Return the [X, Y] coordinate for the center point of the cell that contains the specified text.  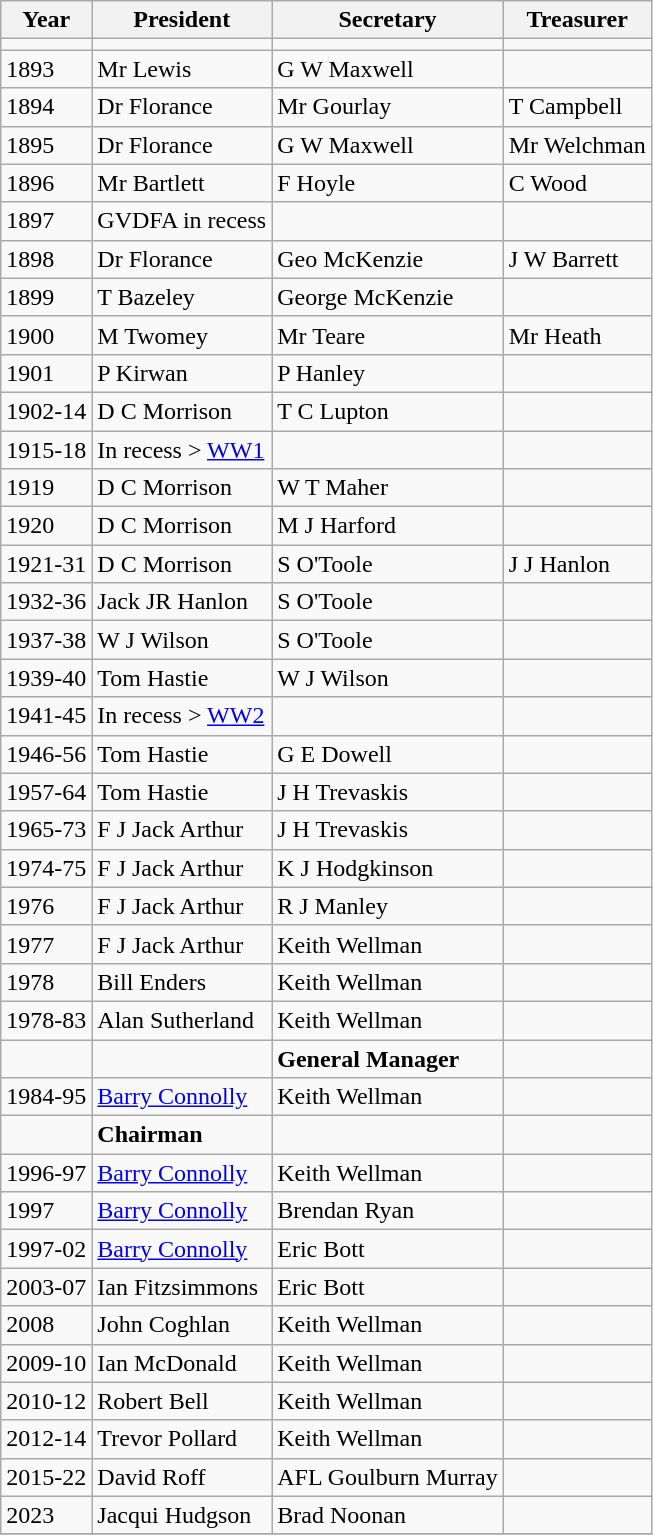
Year [46, 20]
T Bazeley [182, 297]
In recess > WW1 [182, 449]
2009-10 [46, 1363]
Mr Teare [388, 335]
Robert Bell [182, 1401]
1920 [46, 526]
G E Dowell [388, 754]
J W Barrett [577, 259]
Chairman [182, 1135]
1932-36 [46, 602]
K J Hodgkinson [388, 868]
Jack JR Hanlon [182, 602]
General Manager [388, 1059]
1898 [46, 259]
Treasurer [577, 20]
1901 [46, 373]
T Campbell [577, 107]
1997 [46, 1211]
1902-14 [46, 411]
W T Maher [388, 488]
1894 [46, 107]
Alan Sutherland [182, 1020]
Ian McDonald [182, 1363]
1957-64 [46, 792]
Ian Fitzsimmons [182, 1287]
1977 [46, 944]
Brendan Ryan [388, 1211]
1899 [46, 297]
Mr Heath [577, 335]
1997-02 [46, 1249]
Trevor Pollard [182, 1439]
1939-40 [46, 678]
1937-38 [46, 640]
M Twomey [182, 335]
1921-31 [46, 564]
1893 [46, 69]
1976 [46, 906]
AFL Goulburn Murray [388, 1477]
2015-22 [46, 1477]
2023 [46, 1515]
1895 [46, 145]
P Kirwan [182, 373]
1978 [46, 982]
2012-14 [46, 1439]
Mr Gourlay [388, 107]
J J Hanlon [577, 564]
1996-97 [46, 1173]
In recess > WW2 [182, 716]
GVDFA in recess [182, 221]
T C Lupton [388, 411]
1896 [46, 183]
F Hoyle [388, 183]
1978-83 [46, 1020]
1919 [46, 488]
R J Manley [388, 906]
Mr Welchman [577, 145]
Geo McKenzie [388, 259]
2003-07 [46, 1287]
David Roff [182, 1477]
Mr Lewis [182, 69]
1897 [46, 221]
1900 [46, 335]
1941-45 [46, 716]
1915-18 [46, 449]
2010-12 [46, 1401]
George McKenzie [388, 297]
John Coghlan [182, 1325]
1965-73 [46, 830]
President [182, 20]
P Hanley [388, 373]
Brad Noonan [388, 1515]
Bill Enders [182, 982]
Mr Bartlett [182, 183]
C Wood [577, 183]
Jacqui Hudgson [182, 1515]
M J Harford [388, 526]
Secretary [388, 20]
2008 [46, 1325]
1984-95 [46, 1097]
1974-75 [46, 868]
1946-56 [46, 754]
